Return [x, y] of the center of cell containing provided text 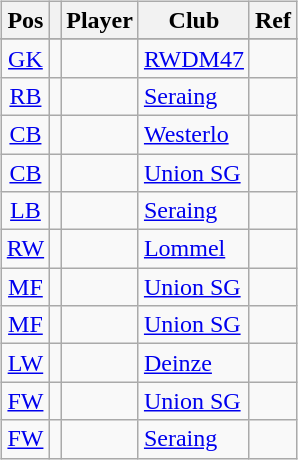
Pos [25, 20]
Club [194, 20]
RW [25, 249]
LW [25, 363]
LB [25, 211]
Player [100, 20]
RWDM47 [194, 58]
RB [25, 96]
Deinze [194, 363]
GK [25, 58]
Ref [272, 20]
Westerlo [194, 134]
Lommel [194, 249]
